Detect which cell encompasses the target text, then output its (X, Y) center coordinate. 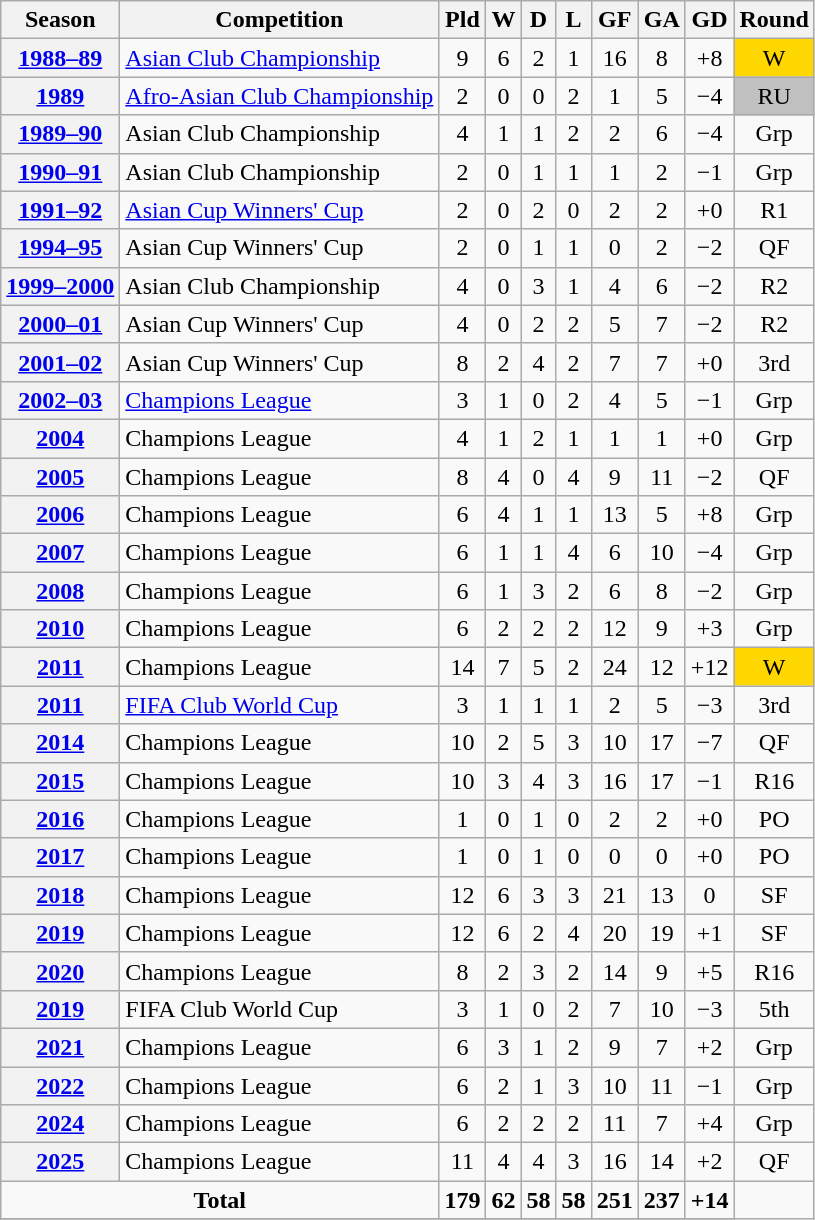
GD (710, 20)
Competition (280, 20)
2000–01 (60, 324)
2021 (60, 1047)
2004 (60, 438)
2022 (60, 1085)
GA (662, 20)
GF (614, 20)
19 (662, 933)
+5 (710, 971)
+14 (710, 1200)
+1 (710, 933)
2020 (60, 971)
+3 (710, 629)
62 (504, 1200)
2010 (60, 629)
2025 (60, 1162)
D (538, 20)
2008 (60, 591)
2006 (60, 515)
2018 (60, 895)
251 (614, 1200)
Round (774, 20)
2015 (60, 781)
2014 (60, 743)
1988–89 (60, 58)
R1 (774, 210)
2001–02 (60, 362)
Total (220, 1200)
2024 (60, 1124)
237 (662, 1200)
24 (614, 667)
20 (614, 933)
Season (60, 20)
1994–95 (60, 248)
Afro-Asian Club Championship (280, 96)
2007 (60, 553)
1989 (60, 96)
21 (614, 895)
−7 (710, 743)
+12 (710, 667)
1991–92 (60, 210)
2016 (60, 819)
L (574, 20)
2017 (60, 857)
Pld (462, 20)
2002–03 (60, 400)
1989–90 (60, 134)
2005 (60, 477)
5th (774, 1009)
RU (774, 96)
+4 (710, 1124)
1990–91 (60, 172)
1999–2000 (60, 286)
179 (462, 1200)
